Return [x, y] of the center of cell containing provided text 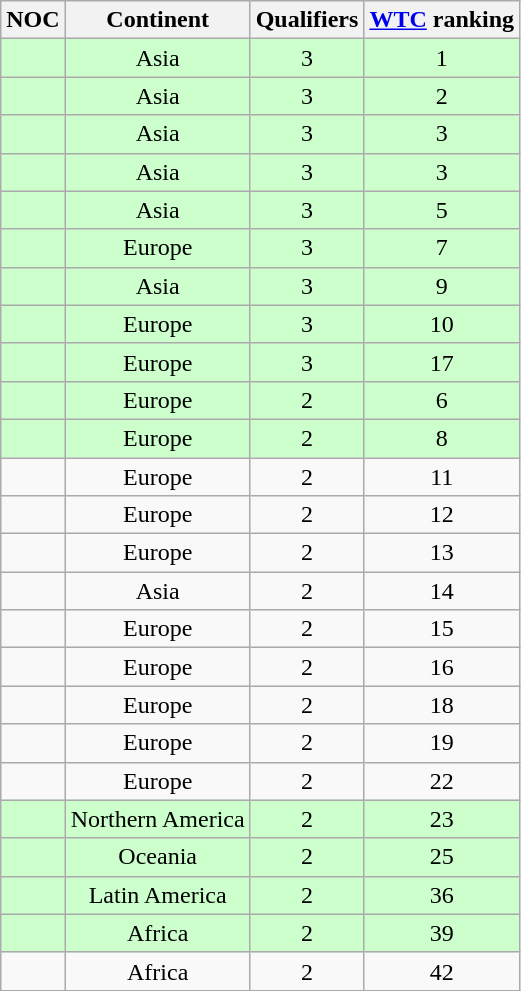
18 [442, 705]
25 [442, 857]
9 [442, 286]
5 [442, 210]
Qualifiers [307, 20]
42 [442, 971]
14 [442, 591]
7 [442, 248]
10 [442, 324]
8 [442, 438]
Latin America [158, 895]
39 [442, 933]
6 [442, 400]
WTC ranking [442, 20]
22 [442, 781]
23 [442, 819]
13 [442, 553]
16 [442, 667]
36 [442, 895]
Oceania [158, 857]
15 [442, 629]
19 [442, 743]
12 [442, 515]
NOC [33, 20]
1 [442, 58]
17 [442, 362]
11 [442, 477]
Continent [158, 20]
Northern America [158, 819]
